Scan for the cell matching the given text and deliver its (x, y) coordinate at center. 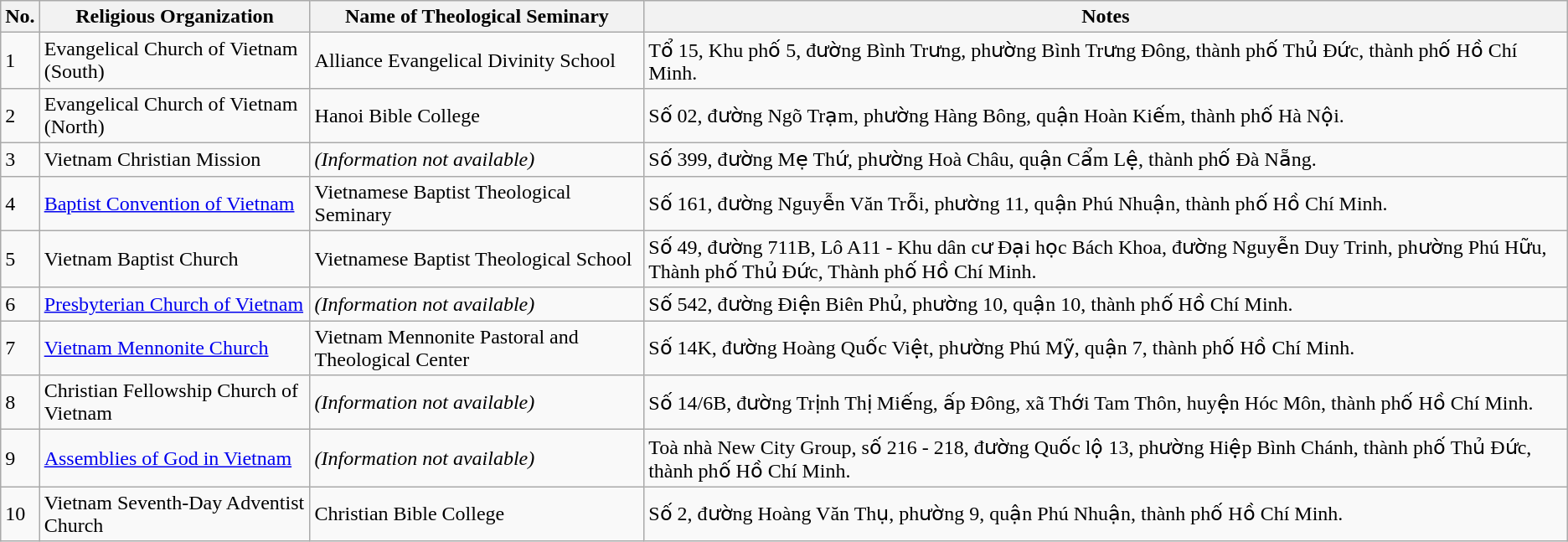
Số 399, đường Mẹ Thứ, phường Hoà Châu, quận Cẩm Lệ, thành phố Đà Nẵng. (1106, 159)
Vietnam Mennonite Church (174, 348)
Số 49, đường 711B, Lô A11 - Khu dân cư Đại học Bách Khoa, đường Nguyễn Duy Trinh, phường Phú Hữu, Thành phố Thủ Đức, Thành phố Hồ Chí Minh. (1106, 259)
Christian Bible College (477, 514)
7 (20, 348)
Số 542, đường Điện Biên Phủ, phường 10, quận 10, thành phố Hồ Chí Minh. (1106, 304)
10 (20, 514)
3 (20, 159)
4 (20, 203)
Religious Organization (174, 17)
Số 161, đường Nguyễn Văn Trỗi, phường 11, quận Phú Nhuận, thành phố Hồ Chí Minh. (1106, 203)
Baptist Convention of Vietnam (174, 203)
Evangelical Church of Vietnam (North) (174, 116)
Vietnamese Baptist Theological School (477, 259)
6 (20, 304)
Số 02, đường Ngõ Trạm, phường Hàng Bông, quận Hoàn Kiếm, thành phố Hà Nội. (1106, 116)
Notes (1106, 17)
Toà nhà New City Group, số 216 - 218, đường Quốc lộ 13, phường Hiệp Bình Chánh, thành phố Thủ Đức, thành phố Hồ Chí Minh. (1106, 458)
Vietnam Seventh-Day Adventist Church (174, 514)
No. (20, 17)
Christian Fellowship Church of Vietnam (174, 402)
Số 2, đường Hoàng Văn Thụ, phường 9, quận Phú Nhuận, thành phố Hồ Chí Minh. (1106, 514)
9 (20, 458)
Assemblies of God in Vietnam (174, 458)
Số 14K, đường Hoàng Quốc Việt, phường Phú Mỹ, quận 7, thành phố Hồ Chí Minh. (1106, 348)
Tổ 15, Khu phố 5, đường Bình Trưng, phường Bình Trưng Đông, thành phố Thủ Đức, thành phố Hồ Chí Minh. (1106, 60)
Số 14/6B, đường Trịnh Thị Miếng, ấp Đông, xã Thới Tam Thôn, huyện Hóc Môn, thành phố Hồ Chí Minh. (1106, 402)
Vietnam Mennonite Pastoral and Theological Center (477, 348)
Name of Theological Seminary (477, 17)
8 (20, 402)
Vietnamese Baptist Theological Seminary (477, 203)
Vietnam Baptist Church (174, 259)
Presbyterian Church of Vietnam (174, 304)
1 (20, 60)
2 (20, 116)
5 (20, 259)
Evangelical Church of Vietnam (South) (174, 60)
Alliance Evangelical Divinity School (477, 60)
Vietnam Christian Mission (174, 159)
Hanoi Bible College (477, 116)
